For the text-containing cell, return its midpoint in (X, Y) coordinate format. 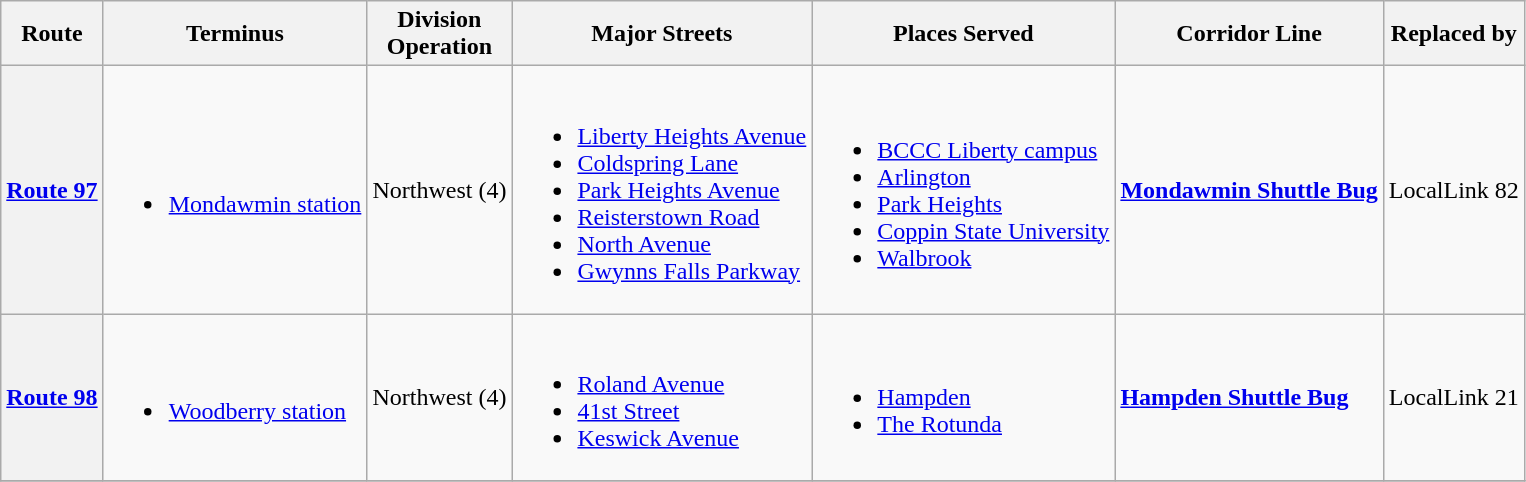
Terminus (235, 34)
Roland Avenue41st StreetKeswick Avenue (662, 398)
Places Served (964, 34)
Route 97 (52, 190)
LocalLink 21 (1454, 398)
Replaced by (1454, 34)
Liberty Heights AvenueColdspring LanePark Heights AvenueReisterstown RoadNorth AvenueGwynns Falls Parkway (662, 190)
HampdenThe Rotunda (964, 398)
Hampden Shuttle Bug (1249, 398)
Corridor Line (1249, 34)
Mondawmin Shuttle Bug (1249, 190)
Woodberry station (235, 398)
Route 98 (52, 398)
BCCC Liberty campusArlingtonPark HeightsCoppin State UniversityWalbrook (964, 190)
LocalLink 82 (1454, 190)
Route (52, 34)
DivisionOperation (440, 34)
Major Streets (662, 34)
Mondawmin station (235, 190)
